For the text-containing cell, return its midpoint in [x, y] coordinate format. 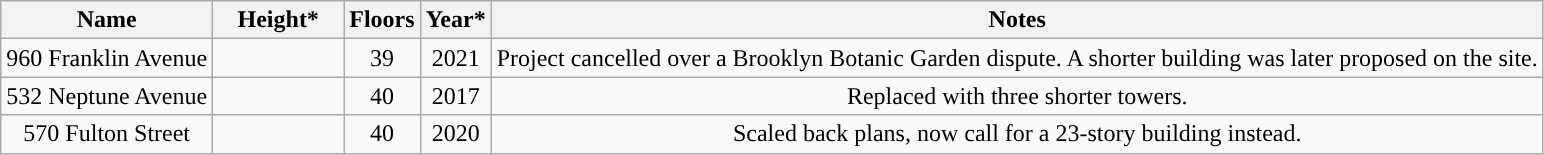
Scaled back plans, now call for a 23-story building instead. [1017, 134]
570 Fulton Street [107, 134]
39 [382, 58]
Replaced with three shorter towers. [1017, 96]
Name [107, 20]
960 Franklin Avenue [107, 58]
2021 [456, 58]
2020 [456, 134]
532 Neptune Avenue [107, 96]
Notes [1017, 20]
Height* [278, 20]
2017 [456, 96]
Year* [456, 20]
Floors [382, 20]
Project cancelled over a Brooklyn Botanic Garden dispute. A shorter building was later proposed on the site. [1017, 58]
